Find where the given text appears and provide that cell's center as (X, Y) coordinate. 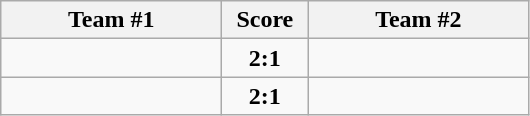
Team #1 (112, 20)
Score (265, 20)
Team #2 (418, 20)
